Find where the given text appears and provide that cell's center as (X, Y) coordinate. 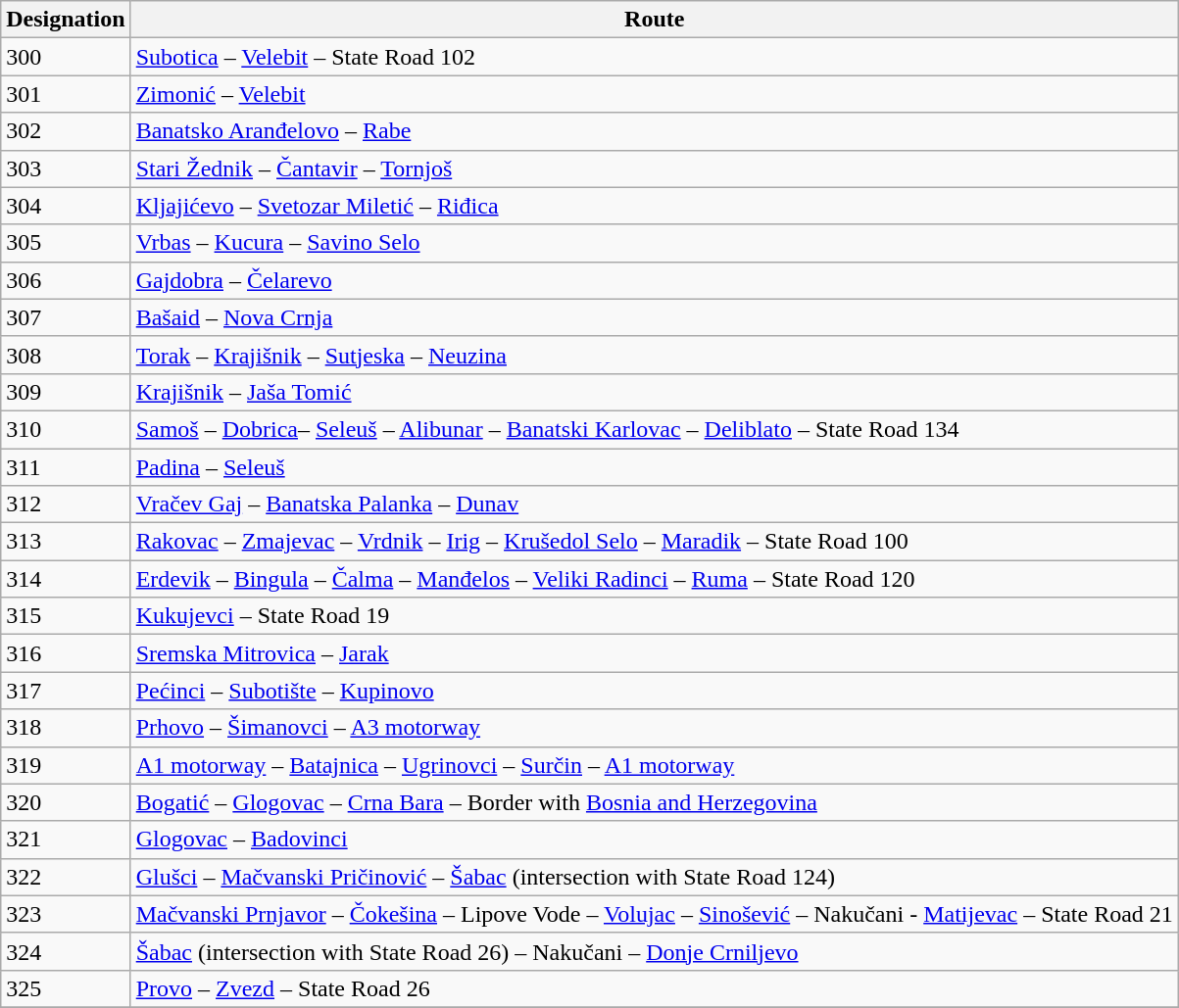
316 (66, 653)
Prhovo – Šimanovci – A3 motorway (655, 728)
Stari Žednik – Čantavir – Tornjoš (655, 168)
303 (66, 168)
301 (66, 94)
305 (66, 243)
Torak – Krajišnik – Sutjeska – Neuzina (655, 355)
Mačvanski Prnjavor – Čokešina – Lipove Vode – Volujac – Sinošević – Nakučani - Matijevac – State Road 21 (655, 914)
Kukujevci – State Road 19 (655, 616)
Rakovac – Zmajevac – Vrdnik – Irig – Krušedol Selo – Maradik – State Road 100 (655, 542)
Route (655, 20)
Vrbas – Kucura – Savino Selo (655, 243)
302 (66, 131)
324 (66, 951)
A1 motorway – Batajnica – Ugrinovci – Surčin – A1 motorway (655, 765)
314 (66, 579)
Samoš – Dobrica– Seleuš – Alibunar – Banatski Karlovac – Deliblato – State Road 134 (655, 429)
310 (66, 429)
313 (66, 542)
Glogovac – Badovinci (655, 840)
311 (66, 467)
320 (66, 802)
Bogatić – Glogovac – Crna Bara – Border with Bosnia and Herzegovina (655, 802)
Glušci – Mačvanski Pričinović – Šabac (intersection with State Road 124) (655, 877)
322 (66, 877)
304 (66, 206)
317 (66, 691)
300 (66, 57)
309 (66, 392)
Gajdobra – Čelarevo (655, 280)
Provo – Zvezd – State Road 26 (655, 988)
Padina – Seleuš (655, 467)
Banatsko Aranđelovo – Rabe (655, 131)
307 (66, 317)
Designation (66, 20)
Kljajićevo – Svetozar Miletić – Riđica (655, 206)
Šabac (intersection with State Road 26) – Nakučani – Donje Crniljevo (655, 951)
308 (66, 355)
306 (66, 280)
323 (66, 914)
325 (66, 988)
Erdevik – Bingula – Čalma – Manđelos – Veliki Radinci – Ruma – State Road 120 (655, 579)
Zimonić – Velebit (655, 94)
Vračev Gaj – Banatska Palanka – Dunav (655, 504)
319 (66, 765)
Subotica – Velebit – State Road 102 (655, 57)
Krajišnik – Jaša Tomić (655, 392)
312 (66, 504)
318 (66, 728)
Bašaid – Nova Crnja (655, 317)
321 (66, 840)
Sremska Mitrovica – Jarak (655, 653)
Pećinci – Subotište – Kupinovo (655, 691)
315 (66, 616)
